From the cell containing the given text, extract its center point as [x, y] coordinate. 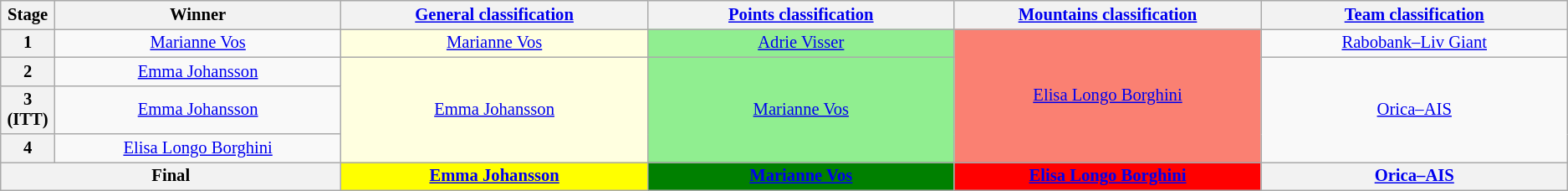
2 [28, 71]
Winner [197, 14]
Final [171, 176]
Team classification [1415, 14]
3 (ITT) [28, 110]
1 [28, 43]
4 [28, 148]
Stage [28, 14]
Adrie Visser [801, 43]
General classification [495, 14]
Points classification [801, 14]
Mountains classification [1107, 14]
Rabobank–Liv Giant [1415, 43]
